Extract the (x, y) coordinate from the center of the cell holding the provided text.  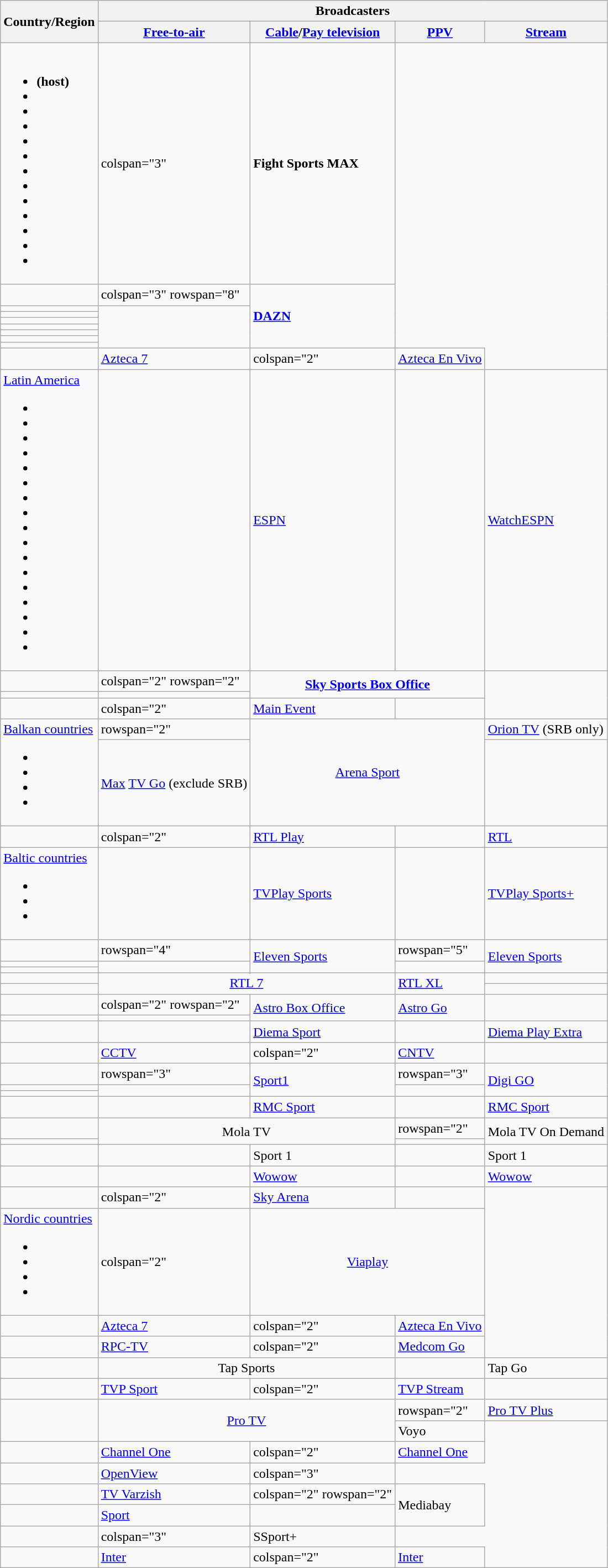
WatchESPN (546, 520)
Voyo (440, 1431)
Broadcasters (353, 11)
RTL Play (323, 837)
Baltic countries (49, 894)
Sky Arena (323, 1197)
(host) (49, 164)
Astro Go (440, 1008)
Astro Box Office (323, 1008)
Viaplay (368, 1262)
PPV (440, 32)
Main Event (323, 709)
RTL 7 (247, 983)
Mediabay (440, 1505)
Tap Sports (247, 1368)
Diema Play Extra (546, 1032)
Pro TV (247, 1420)
rowspan="5" (440, 950)
Arena Sport (368, 773)
Sport (174, 1515)
OpenView (174, 1473)
Free-to-air (174, 32)
Cable/Pay television (323, 32)
CCTV (174, 1053)
Stream (546, 32)
Orion TV (SRB only) (546, 730)
Country/Region (49, 22)
ESPN (323, 520)
Diema Sport (323, 1032)
TVPlay Sports+ (546, 894)
SSport+ (323, 1536)
Sky Sports Box Office (368, 685)
TVP Sport (174, 1389)
TV Varzish (174, 1494)
TVPlay Sports (323, 894)
Latin America (49, 520)
Nordic countries (49, 1262)
Max TV Go (exclude SRB) (174, 783)
Balkan countries (49, 773)
Mola TV On Demand (546, 1132)
rowspan="4" (174, 950)
Sport1 (323, 1080)
Pro TV Plus (546, 1410)
Fight Sports MAX (323, 164)
DAZN (323, 316)
CNTV (440, 1053)
Medcom Go (440, 1347)
RTL XL (440, 983)
RTL (546, 837)
RPC-TV (174, 1347)
Tap Go (546, 1368)
Mola TV (247, 1132)
TVP Stream (440, 1389)
colspan="3" rowspan="8" (174, 295)
Digi GO (546, 1080)
